Locate the cell with the specified text and output its [X, Y] center coordinate. 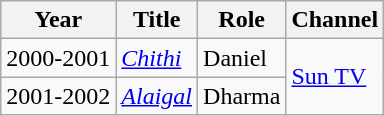
Dharma [242, 96]
Year [58, 20]
Daniel [242, 58]
Chithi [157, 58]
2001-2002 [58, 96]
Title [157, 20]
2000-2001 [58, 58]
Role [242, 20]
Channel [335, 20]
Sun TV [335, 77]
Alaigal [157, 96]
